Search for the cell housing the specified text and yield its (X, Y) center coordinate. 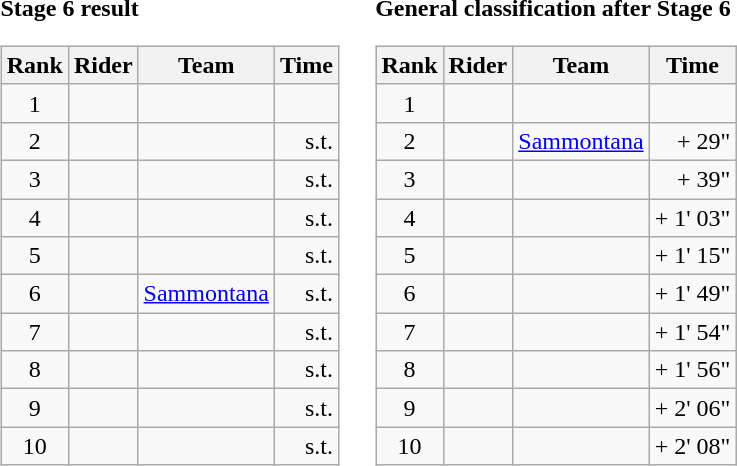
+ 39" (692, 179)
+ 2' 06" (692, 408)
+ 1' 49" (692, 294)
+ 1' 54" (692, 332)
+ 29" (692, 141)
+ 2' 08" (692, 446)
+ 1' 56" (692, 370)
+ 1' 03" (692, 217)
+ 1' 15" (692, 256)
